Return (x, y) of the center of cell containing provided text 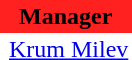
Manager (66, 16)
